Pinpoint the cell where the given text exists, returning its (X, Y) midpoint coordinate. 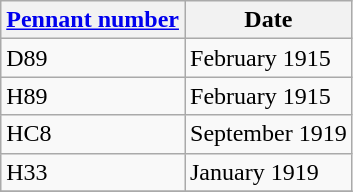
September 1919 (268, 134)
D89 (93, 58)
Pennant number (93, 20)
January 1919 (268, 172)
H33 (93, 172)
Date (268, 20)
H89 (93, 96)
HC8 (93, 134)
